Find where the given text appears and provide that cell's center as [x, y] coordinate. 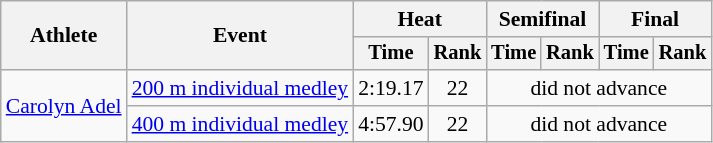
Final [655, 19]
Athlete [64, 36]
4:57.90 [390, 124]
400 m individual medley [240, 124]
Carolyn Adel [64, 106]
2:19.17 [390, 88]
200 m individual medley [240, 88]
Semifinal [542, 19]
Heat [420, 19]
Event [240, 36]
